Return [x, y] of the center of cell containing provided text 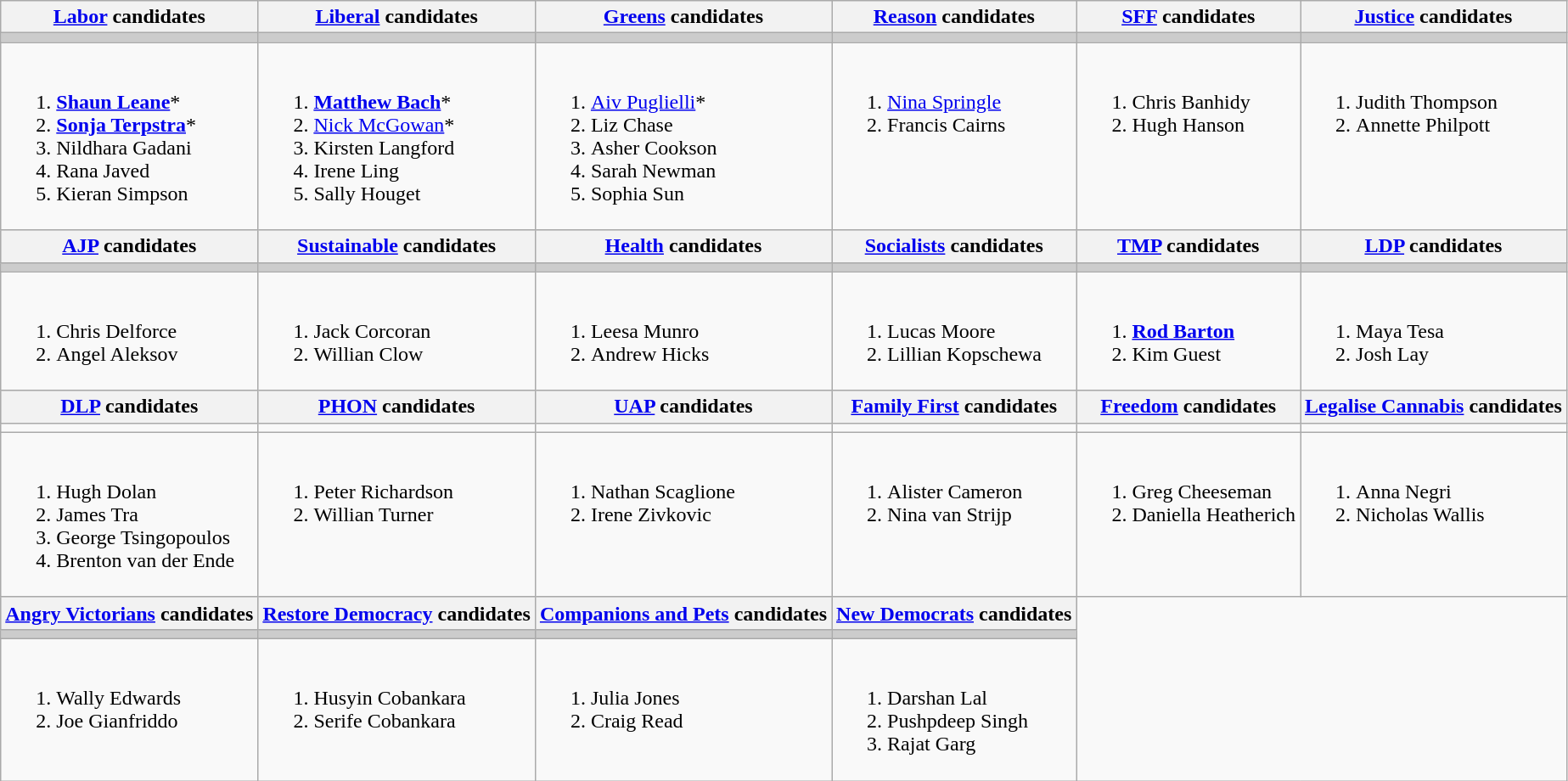
Legalise Cannabis candidates [1434, 407]
Companions and Pets candidates [683, 613]
Alister CameronNina van Strijp [954, 514]
Greg CheesemanDaniella Heatherich [1189, 514]
Liberal candidates [397, 17]
Maya TesaJosh Lay [1434, 331]
Justice candidates [1434, 17]
Darshan LalPushpdeep SinghRajat Garg [954, 710]
Aiv Puglielli*Liz ChaseAsher CooksonSarah NewmanSophia Sun [683, 136]
Labor candidates [129, 17]
Rod BartonKim Guest [1189, 331]
Family First candidates [954, 407]
New Democrats candidates [954, 613]
Chris DelforceAngel Aleksov [129, 331]
Jack CorcoranWillian Clow [397, 331]
Freedom candidates [1189, 407]
Wally EdwardsJoe Gianfriddo [129, 710]
Nina SpringleFrancis Cairns [954, 136]
Nathan ScaglioneIrene Zivkovic [683, 514]
Greens candidates [683, 17]
Health candidates [683, 246]
Judith ThompsonAnnette Philpott [1434, 136]
AJP candidates [129, 246]
Hugh DolanJames TraGeorge TsingopoulosBrenton van der Ende [129, 514]
Julia JonesCraig Read [683, 710]
UAP candidates [683, 407]
Socialists candidates [954, 246]
Anna NegriNicholas Wallis [1434, 514]
Chris BanhidyHugh Hanson [1189, 136]
Shaun Leane*Sonja Terpstra*Nildhara GadaniRana JavedKieran Simpson [129, 136]
Peter RichardsonWillian Turner [397, 514]
DLP candidates [129, 407]
Sustainable candidates [397, 246]
TMP candidates [1189, 246]
PHON candidates [397, 407]
Husyin CobankaraSerife Cobankara [397, 710]
Angry Victorians candidates [129, 613]
Reason candidates [954, 17]
Leesa MunroAndrew Hicks [683, 331]
Matthew Bach*Nick McGowan*Kirsten LangfordIrene LingSally Houget [397, 136]
Lucas MooreLillian Kopschewa [954, 331]
SFF candidates [1189, 17]
LDP candidates [1434, 246]
Restore Democracy candidates [397, 613]
